Locate the cell with the specified text and output its (x, y) center coordinate. 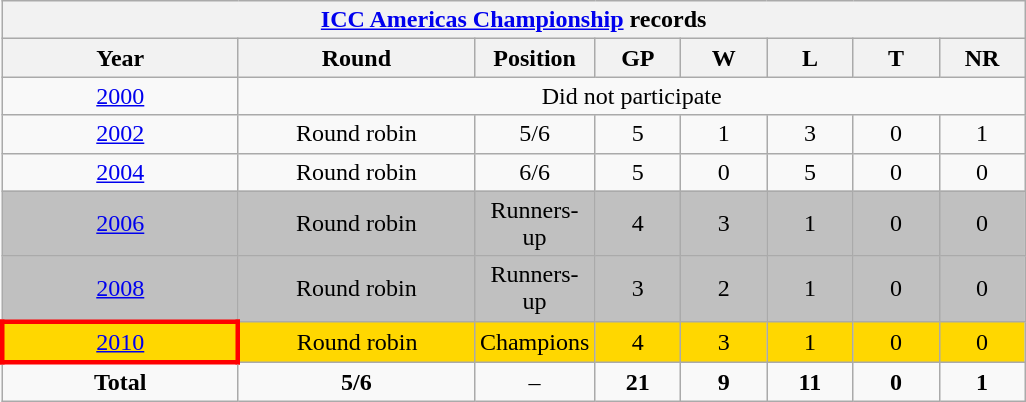
Total (120, 382)
2006 (120, 224)
L (810, 58)
GP (638, 58)
9 (724, 382)
T (896, 58)
2000 (120, 96)
21 (638, 382)
ICC Americas Championship records (514, 20)
Did not participate (632, 96)
NR (982, 58)
6/6 (534, 172)
2002 (120, 134)
2 (724, 288)
2010 (120, 342)
– (534, 382)
2004 (120, 172)
2008 (120, 288)
Position (534, 58)
11 (810, 382)
W (724, 58)
Year (120, 58)
Champions (534, 342)
Round (356, 58)
